Provide the (X, Y) coordinate of the cell's center where the given text is located.  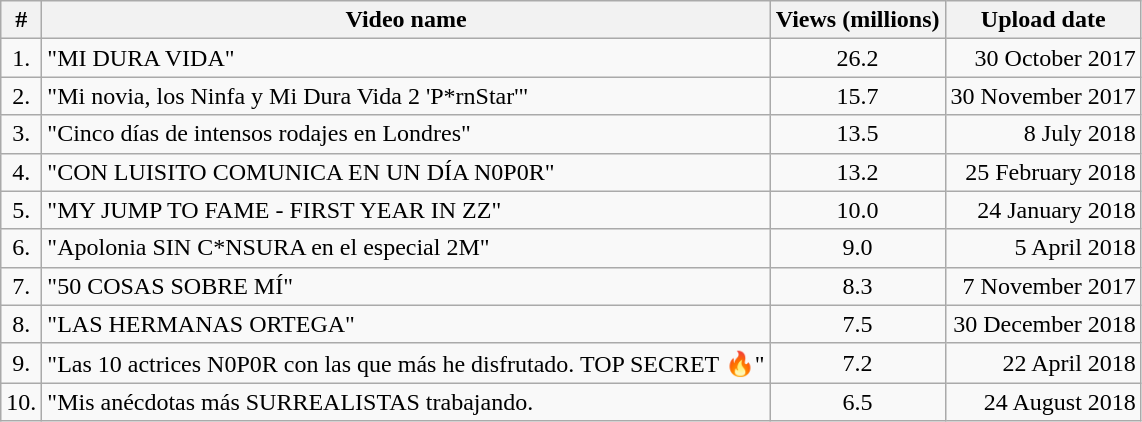
7.2 (858, 363)
30 October 2017 (1043, 58)
24 January 2018 (1043, 210)
30 December 2018 (1043, 324)
7 November 2017 (1043, 286)
7.5 (858, 324)
22 April 2018 (1043, 363)
9. (22, 363)
5 April 2018 (1043, 248)
30 November 2017 (1043, 96)
15.7 (858, 96)
"MI DURA VIDA" (406, 58)
"MY JUMP TO FAME - FIRST YEAR IN ZZ" (406, 210)
7. (22, 286)
4. (22, 172)
"Mis anécdotas más SURREALISTAS trabajando. (406, 402)
Views (millions) (858, 20)
"50 COSAS SOBRE MÍ" (406, 286)
"Cinco días de intensos rodajes en Londres" (406, 134)
3. (22, 134)
8 July 2018 (1043, 134)
"Mi novia, los Ninfa y Mi Dura Vida 2 'P*rnStar'" (406, 96)
2. (22, 96)
8. (22, 324)
8.3 (858, 286)
"Las 10 actrices N0P0R con las que más he disfrutado. TOP SECRET 🔥" (406, 363)
Upload date (1043, 20)
9.0 (858, 248)
1. (22, 58)
6.5 (858, 402)
"Apolonia SIN C*NSURA en el especial 2M" (406, 248)
26.2 (858, 58)
Video name (406, 20)
25 February 2018 (1043, 172)
13.5 (858, 134)
5. (22, 210)
10.0 (858, 210)
"LAS HERMANAS ORTEGA" (406, 324)
6. (22, 248)
10. (22, 402)
24 August 2018 (1043, 402)
# (22, 20)
13.2 (858, 172)
"CON LUISITO COMUNICA EN UN DÍA N0P0R" (406, 172)
